Return the [X, Y] coordinate for the center point of the cell that contains the specified text.  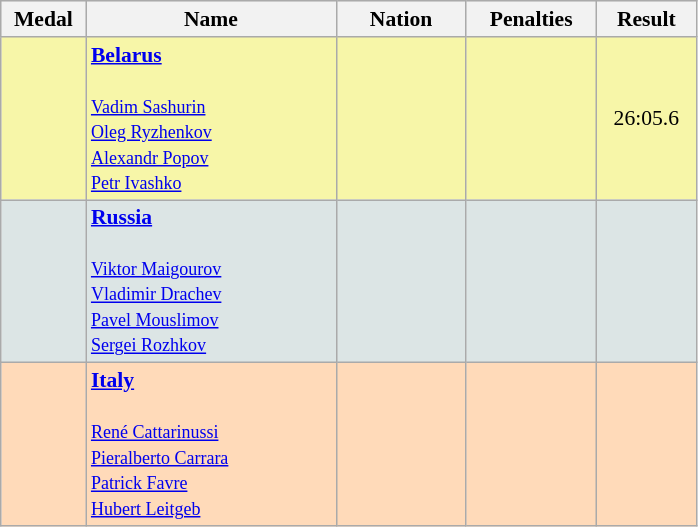
BelarusVadim SashurinOleg RyzhenkovAlexandr PopovPetr Ivashko [211, 118]
Penalties [531, 19]
Medal [44, 19]
Result [646, 19]
26:05.6 [646, 118]
Nation [401, 19]
ItalyRené CattarinussiPieralberto CarraraPatrick FavreHubert Leitgeb [211, 444]
RussiaViktor MaigourovVladimir DrachevPavel MouslimovSergei Rozhkov [211, 282]
Name [211, 19]
